Search for the cell housing the specified text and yield its (x, y) center coordinate. 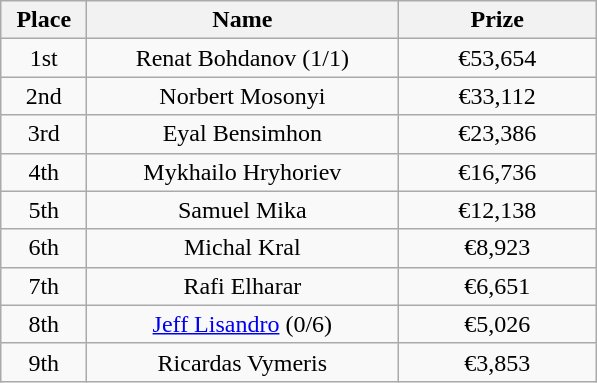
Mykhailo Hryhoriev (242, 172)
1st (44, 58)
Michal Kral (242, 248)
Rafi Elharar (242, 286)
8th (44, 324)
€3,853 (498, 362)
6th (44, 248)
Norbert Mosonyi (242, 96)
Prize (498, 20)
€23,386 (498, 134)
7th (44, 286)
€8,923 (498, 248)
4th (44, 172)
Place (44, 20)
Samuel Mika (242, 210)
3rd (44, 134)
Eyal Bensimhon (242, 134)
Jeff Lisandro (0/6) (242, 324)
9th (44, 362)
€6,651 (498, 286)
€5,026 (498, 324)
Ricardas Vymeris (242, 362)
Renat Bohdanov (1/1) (242, 58)
€16,736 (498, 172)
€53,654 (498, 58)
2nd (44, 96)
Name (242, 20)
5th (44, 210)
€12,138 (498, 210)
€33,112 (498, 96)
